Locate the cell with the specified text and output its (X, Y) center coordinate. 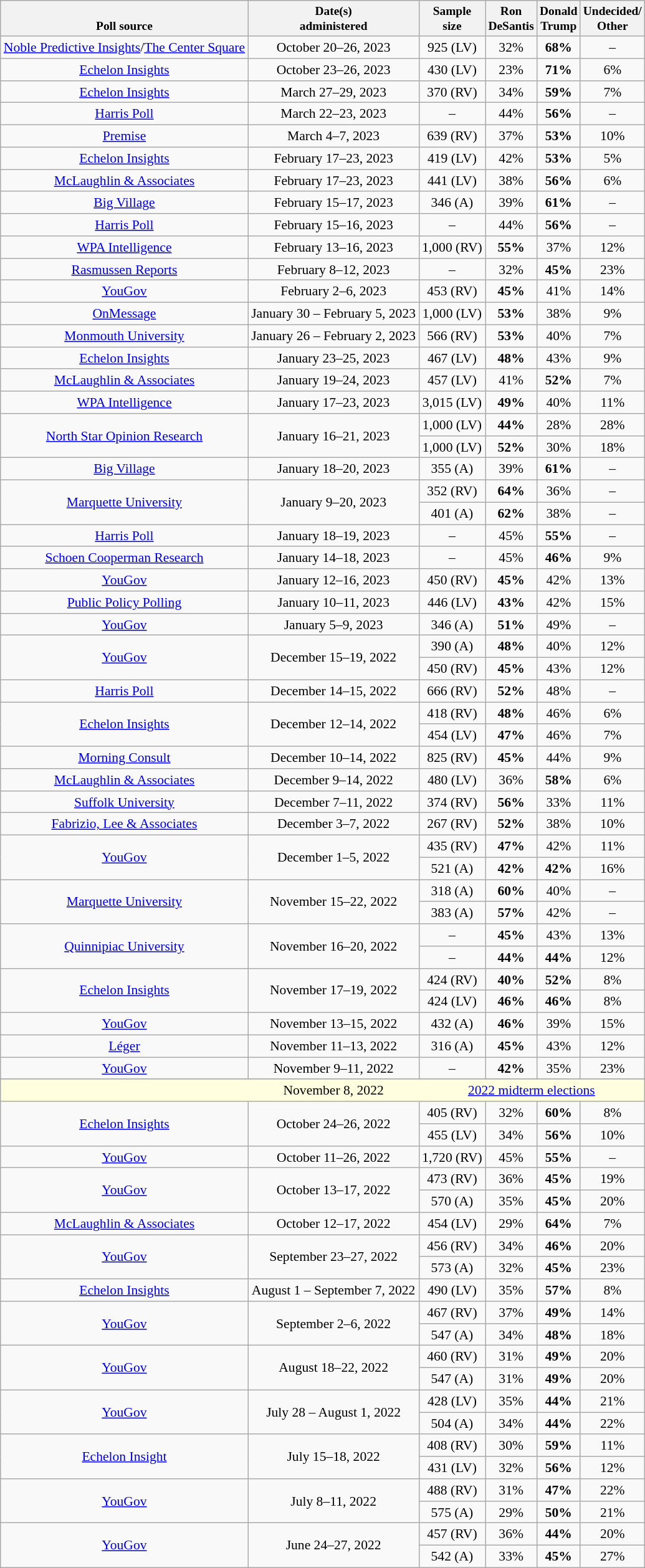
January 10–11, 2023 (333, 602)
457 (LV) (452, 381)
424 (LV) (452, 1002)
November 13–15, 2022 (333, 1024)
Schoen Cooperman Research (125, 558)
October 20–26, 2023 (333, 47)
419 (LV) (452, 158)
December 10–14, 2022 (333, 758)
456 (RV) (452, 1246)
418 (RV) (452, 713)
432 (A) (452, 1024)
October 23–26, 2023 (333, 70)
Monmouth University (125, 336)
431 (LV) (452, 1468)
February 15–17, 2023 (333, 203)
Public Policy Polling (125, 602)
405 (RV) (452, 1113)
370 (RV) (452, 92)
November 17–19, 2022 (333, 991)
383 (A) (452, 913)
666 (RV) (452, 691)
December 9–14, 2022 (333, 780)
575 (A) (452, 1513)
October 12–17, 2022 (333, 1224)
Premise (125, 136)
October 11–26, 2022 (333, 1157)
Date(s)administered (333, 19)
639 (RV) (452, 136)
925 (LV) (452, 47)
January 9–20, 2023 (333, 502)
573 (A) (452, 1268)
July 8–11, 2022 (333, 1501)
October 24–26, 2022 (333, 1124)
November 16–20, 2022 (333, 946)
51% (511, 625)
455 (LV) (452, 1135)
352 (RV) (452, 492)
November 15–22, 2022 (333, 902)
5% (612, 158)
71% (558, 70)
1,720 (RV) (452, 1157)
December 15–19, 2022 (333, 658)
North Star Opinion Research (125, 436)
488 (RV) (452, 1490)
January 14–18, 2023 (333, 558)
446 (LV) (452, 602)
Léger (125, 1047)
467 (LV) (452, 358)
3,015 (LV) (452, 402)
October 13–17, 2022 (333, 1190)
Samplesize (452, 19)
428 (LV) (452, 1402)
424 (RV) (452, 980)
1,000 (RV) (452, 247)
September 23–27, 2022 (333, 1257)
570 (A) (452, 1202)
453 (RV) (452, 292)
January 5–9, 2023 (333, 625)
March 27–29, 2023 (333, 92)
June 24–27, 2022 (333, 1545)
50% (558, 1513)
374 (RV) (452, 802)
November 11–13, 2022 (333, 1047)
390 (A) (452, 647)
401 (A) (452, 513)
542 (A) (452, 1557)
Undecided/Other (612, 19)
Echelon Insight (125, 1456)
480 (LV) (452, 780)
RonDeSantis (511, 19)
68% (558, 47)
July 28 – August 1, 2022 (333, 1413)
August 1 – September 7, 2022 (333, 1290)
467 (RV) (452, 1313)
Noble Predictive Insights/The Center Square (125, 47)
Quinnipiac University (125, 946)
441 (LV) (452, 181)
27% (612, 1557)
460 (RV) (452, 1357)
267 (RV) (452, 824)
318 (A) (452, 891)
19% (612, 1179)
November 8, 2022 (333, 1091)
521 (A) (452, 868)
Poll source (125, 19)
December 7–11, 2022 (333, 802)
Morning Consult (125, 758)
January 18–19, 2023 (333, 536)
July 15–18, 2022 (333, 1456)
January 30 – February 5, 2023 (333, 314)
457 (RV) (452, 1534)
504 (A) (452, 1423)
January 18–20, 2023 (333, 469)
January 16–21, 2023 (333, 436)
355 (A) (452, 469)
2022 midterm elections (532, 1091)
February 13–16, 2023 (333, 247)
316 (A) (452, 1047)
December 14–15, 2022 (333, 691)
November 9–11, 2022 (333, 1068)
Suffolk University (125, 802)
December 1–5, 2022 (333, 857)
490 (LV) (452, 1290)
January 26 – February 2, 2023 (333, 336)
435 (RV) (452, 847)
825 (RV) (452, 758)
December 3–7, 2022 (333, 824)
62% (511, 513)
473 (RV) (452, 1179)
January 17–23, 2023 (333, 402)
58% (558, 780)
August 18–22, 2022 (333, 1368)
January 12–16, 2023 (333, 580)
Fabrizio, Lee & Associates (125, 824)
February 15–16, 2023 (333, 225)
DonaldTrump (558, 19)
Rasmussen Reports (125, 270)
March 4–7, 2023 (333, 136)
September 2–6, 2022 (333, 1323)
430 (LV) (452, 70)
16% (612, 868)
December 12–14, 2022 (333, 724)
February 2–6, 2023 (333, 292)
OnMessage (125, 314)
February 8–12, 2023 (333, 270)
408 (RV) (452, 1446)
January 23–25, 2023 (333, 358)
566 (RV) (452, 336)
January 19–24, 2023 (333, 381)
March 22–23, 2023 (333, 114)
